Extract the [X, Y] coordinate from the center of the cell holding the provided text.  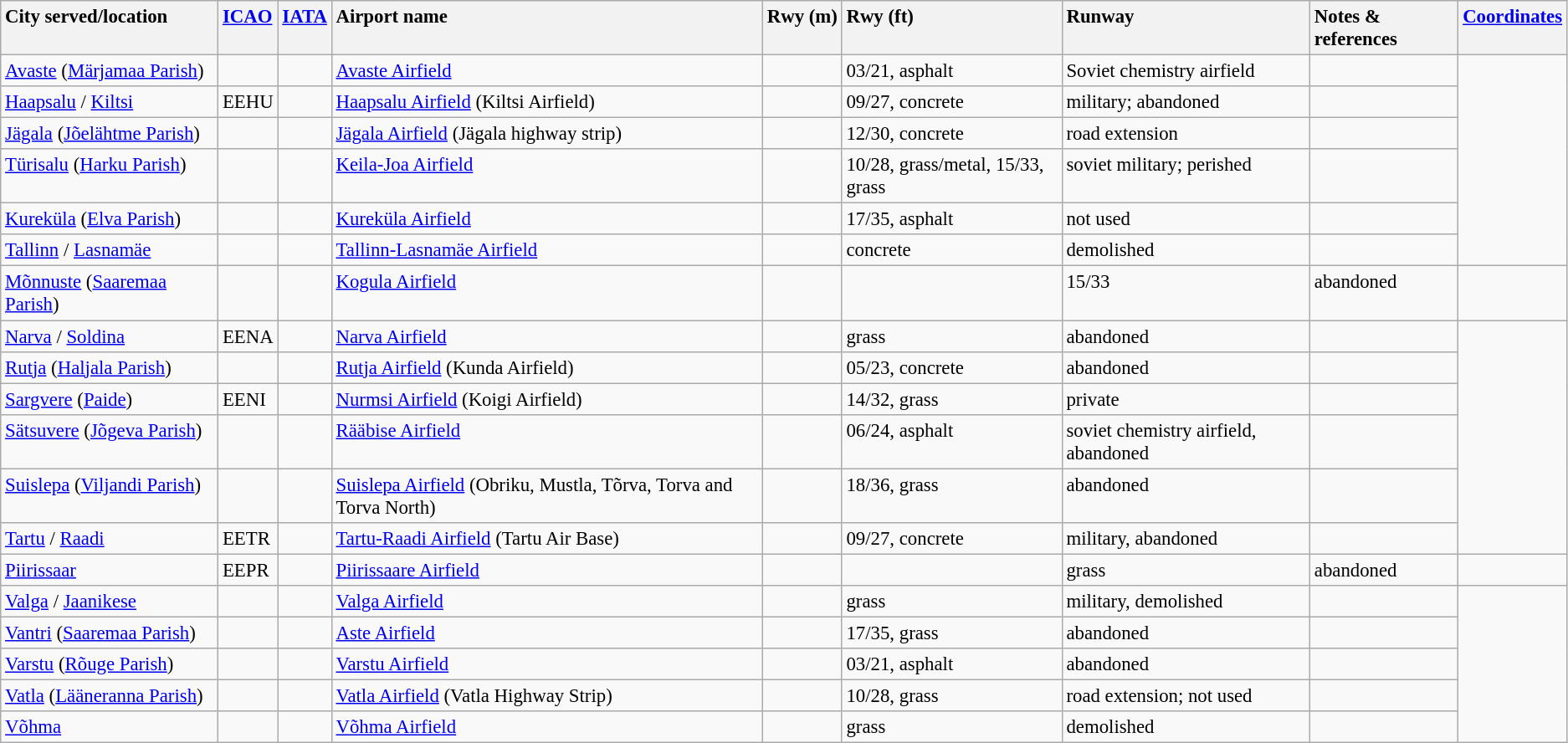
Jägala (Jõelähtme Parish) [110, 134]
Vatla (Lääneranna Parish) [110, 696]
Rutja (Haljala Parish) [110, 367]
road extension [1186, 134]
Türisalu (Harku Parish) [110, 176]
Rwy (ft) [952, 28]
Tallinn / Lasnamäe [110, 250]
10/28, grass [952, 696]
18/36, grass [952, 495]
15/33 [1186, 293]
Runway [1186, 28]
14/32, grass [952, 399]
Rwy (m) [802, 28]
military, abandoned [1186, 539]
EEPR [248, 570]
Aste Airfield [547, 633]
City served/location [110, 28]
Kureküla (Elva Parish) [110, 219]
EENI [248, 399]
17/35, asphalt [952, 219]
Tallinn-Lasnamäe Airfield [547, 250]
Soviet chemistry airfield [1186, 71]
EENA [248, 336]
Narva / Soldina [110, 336]
soviet chemistry airfield, abandoned [1186, 442]
Avaste (Märjamaa Parish) [110, 71]
Kureküla Airfield [547, 219]
Võhma Airfield [547, 727]
Vantri (Saaremaa Parish) [110, 633]
Suislepa (Viljandi Parish) [110, 495]
Tartu-Raadi Airfield (Tartu Air Base) [547, 539]
military; abandoned [1186, 102]
Varstu Airfield [547, 664]
road extension; not used [1186, 696]
Airport name [547, 28]
Haapsalu Airfield (Kiltsi Airfield) [547, 102]
Tartu / Raadi [110, 539]
06/24, asphalt [952, 442]
military, demolished [1186, 602]
Coordinates [1513, 28]
EEHU [248, 102]
Piirissaare Airfield [547, 570]
Haapsalu / Kiltsi [110, 102]
Keila-Joa Airfield [547, 176]
soviet military; perished [1186, 176]
12/30, concrete [952, 134]
Jägala Airfield (Jägala highway strip) [547, 134]
Vatla Airfield (Vatla Highway Strip) [547, 696]
10/28, grass/metal, 15/33, grass [952, 176]
05/23, concrete [952, 367]
Narva Airfield [547, 336]
IATA [305, 28]
Nurmsi Airfield (Koigi Airfield) [547, 399]
ICAO [248, 28]
Varstu (Rõuge Parish) [110, 664]
concrete [952, 250]
Kogula Airfield [547, 293]
not used [1186, 219]
Valga / Jaanikese [110, 602]
Sargvere (Paide) [110, 399]
Rutja Airfield (Kunda Airfield) [547, 367]
Piirissaar [110, 570]
Avaste Airfield [547, 71]
private [1186, 399]
Valga Airfield [547, 602]
Notes & references [1384, 28]
Rääbise Airfield [547, 442]
Suislepa Airfield (Obriku, Mustla, Tõrva, Torva and Torva North) [547, 495]
Võhma [110, 727]
17/35, grass [952, 633]
Sätsuvere (Jõgeva Parish) [110, 442]
EETR [248, 539]
Mõnnuste (Saaremaa Parish) [110, 293]
